From the cell containing the given text, extract its center point as (x, y) coordinate. 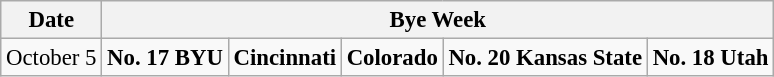
Date (52, 20)
Bye Week (438, 20)
Colorado (392, 58)
No. 17 BYU (165, 58)
No. 18 Utah (710, 58)
October 5 (52, 58)
Cincinnati (284, 58)
No. 20 Kansas State (545, 58)
